Return [x, y] of the center of cell containing provided text 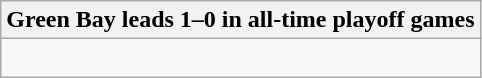
Green Bay leads 1–0 in all-time playoff games [240, 20]
